From the cell containing the given text, extract its center point as [X, Y] coordinate. 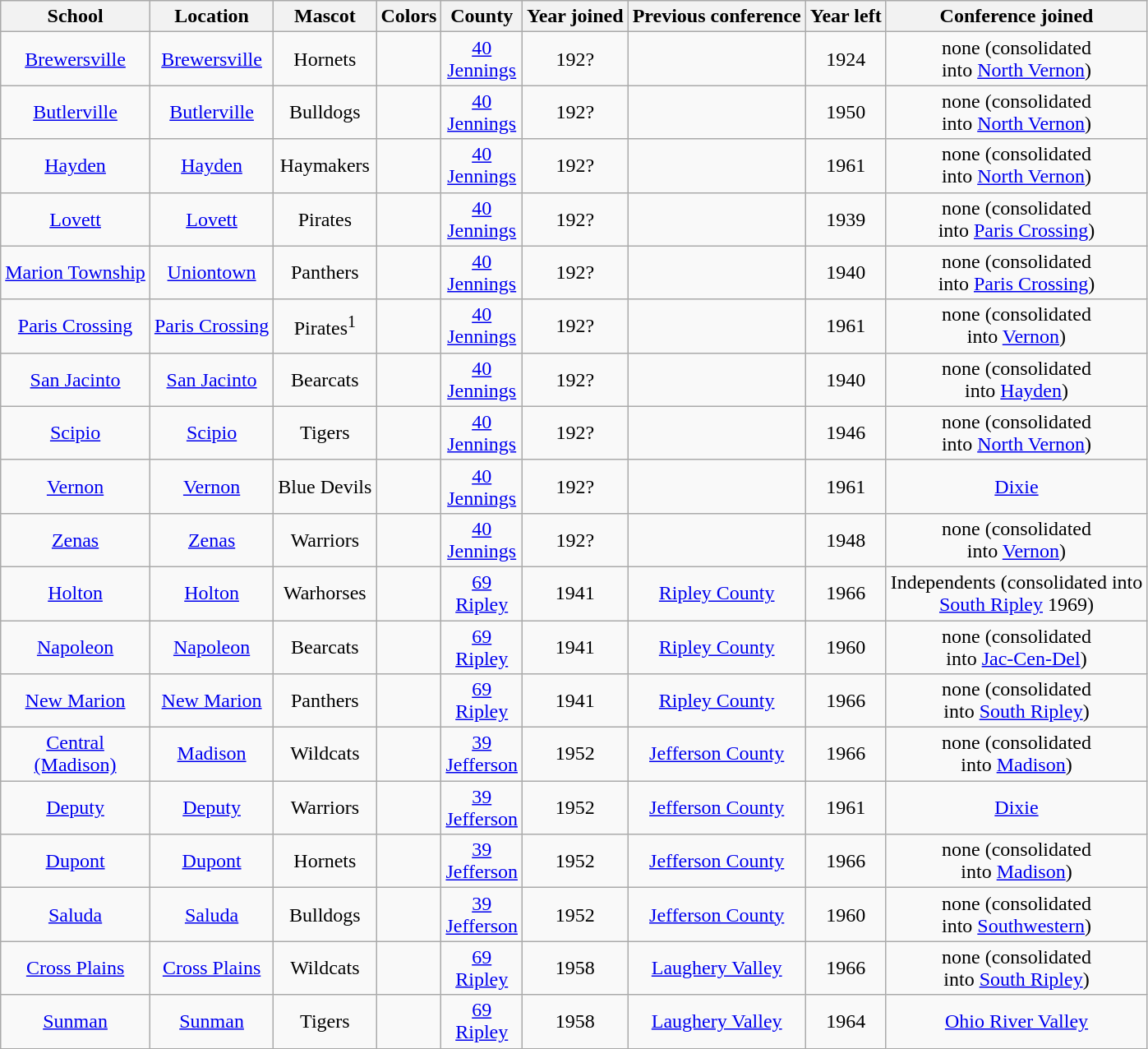
1950 [846, 112]
Haymakers [325, 166]
Madison [211, 755]
1948 [846, 539]
County [482, 16]
Uniontown [211, 273]
School [76, 16]
Pirates1 [325, 326]
none (consolidatedinto Jac-Cen-Del) [1017, 646]
1939 [846, 219]
none (consolidatedinto Southwestern) [1017, 914]
Marion Township [76, 273]
Ohio River Valley [1017, 1021]
Mascot [325, 16]
Previous conference [717, 16]
Independents (consolidated intoSouth Ripley 1969) [1017, 594]
1946 [846, 432]
Colors [409, 16]
Location [211, 16]
Pirates [325, 219]
1924 [846, 59]
Central (Madison) [76, 755]
Year joined [575, 16]
none (consolidatedinto Hayden) [1017, 380]
Warhorses [325, 594]
Blue Devils [325, 487]
Conference joined [1017, 16]
1964 [846, 1021]
Year left [846, 16]
